Search for the cell housing the specified text and yield its (X, Y) center coordinate. 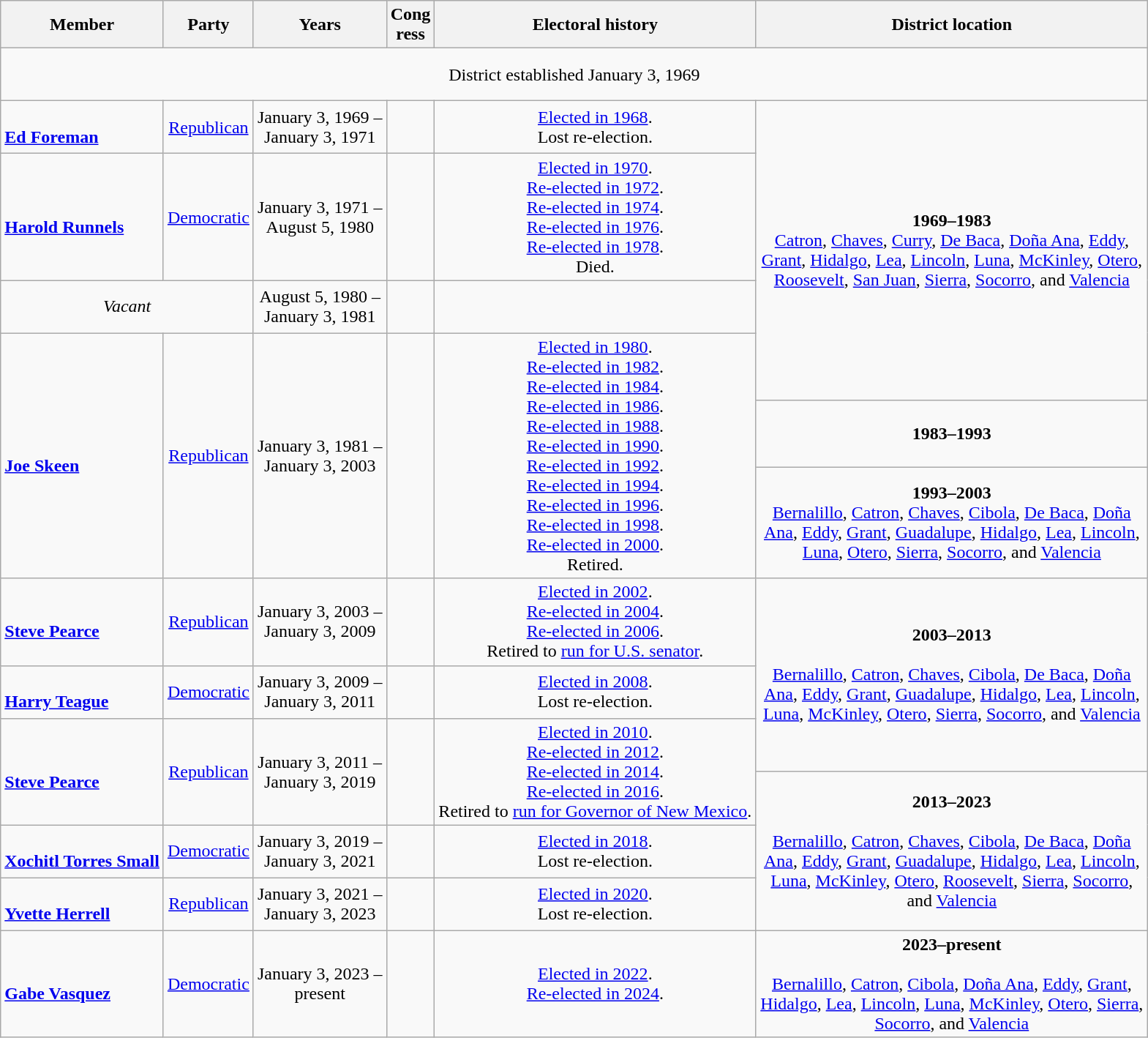
Elected in 2022.Re-elected in 2024. (596, 984)
January 3, 2003 –January 3, 2009 (320, 622)
Electoral history (596, 25)
Gabe Vasquez (82, 984)
Years (320, 25)
Elected in 2010.Re-elected in 2012.Re-elected in 2014.Re-elected in 2016.Retired to run for Governor of New Mexico. (596, 772)
District established January 3, 1969 (574, 75)
Joe Skeen (82, 455)
Party (208, 25)
January 3, 1971 –August 5, 1980 (320, 217)
Harry Teague (82, 692)
Elected in 1968.Lost re-election. (596, 127)
District location (952, 25)
Harold Runnels (82, 217)
Yvette Herrell (82, 904)
Elected in 1970.Re-elected in 1972.Re-elected in 1974.Re-elected in 1976.Re-elected in 1978.Died. (596, 217)
2023–presentBernalillo, Catron, Cibola, Doña Ana, Eddy, Grant, Hidalgo, Lea, Lincoln, Luna, McKinley, Otero, Sierra, Socorro, and Valencia (952, 984)
Elected in 2018.Lost re-election. (596, 851)
August 5, 1980 –January 3, 1981 (320, 307)
January 3, 2023 –present (320, 984)
January 3, 2009 –January 3, 2011 (320, 692)
Congress (410, 25)
Elected in 2008.Lost re-election. (596, 692)
Vacant (127, 307)
1983–1993 (952, 434)
Member (82, 25)
Xochitl Torres Small (82, 851)
Elected in 2020.Lost re-election. (596, 904)
January 3, 2011 –January 3, 2019 (320, 772)
January 3, 1969 –January 3, 1971 (320, 127)
January 3, 1981 –January 3, 2003 (320, 455)
Elected in 2002.Re-elected in 2004.Re-elected in 2006.Retired to run for U.S. senator. (596, 622)
January 3, 2021 –January 3, 2023 (320, 904)
Ed Foreman (82, 127)
January 3, 2019 –January 3, 2021 (320, 851)
